Search for the cell housing the specified text and yield its [x, y] center coordinate. 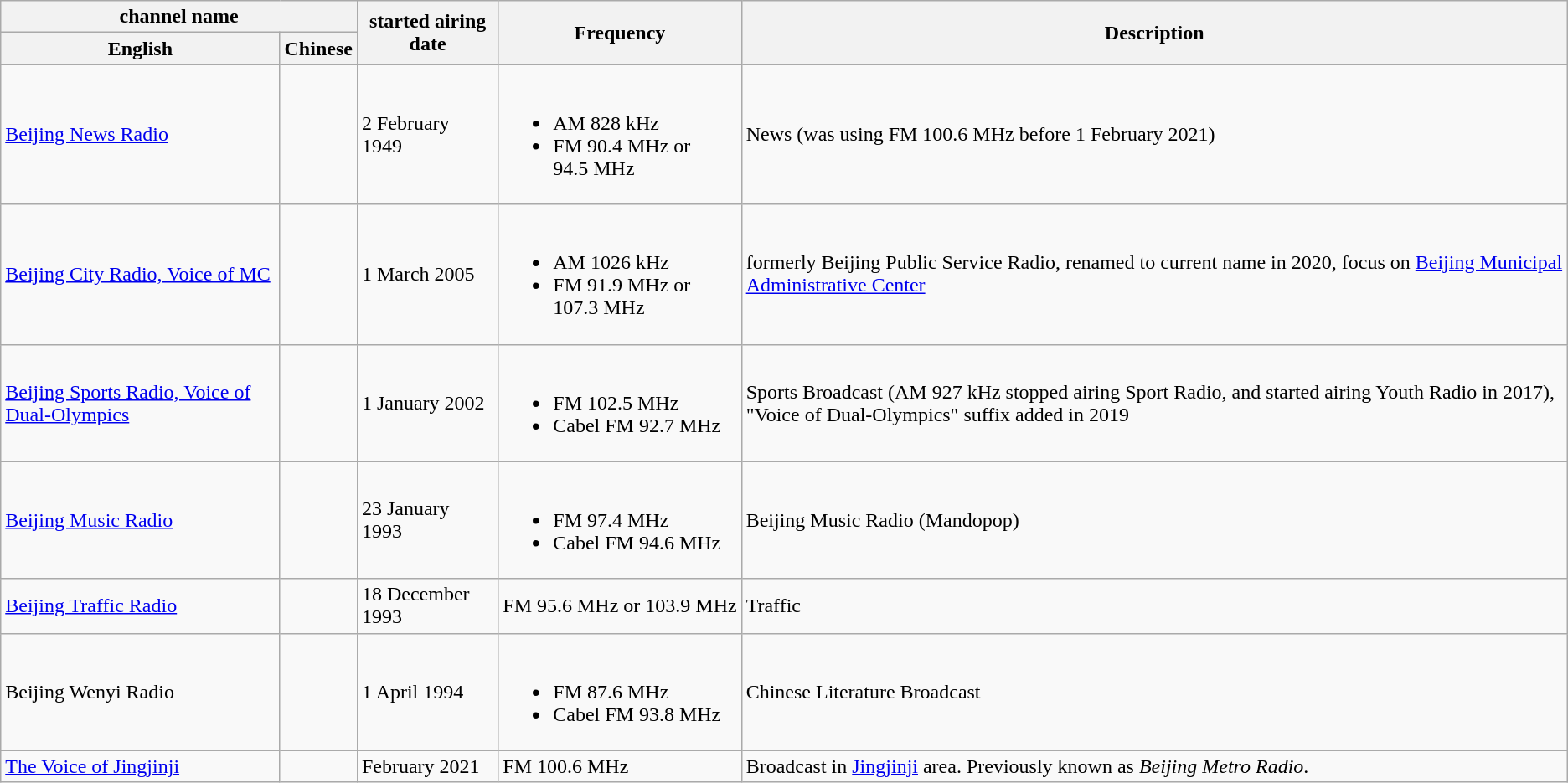
FM 87.6 MHzCabel FM 93.8 MHz [620, 692]
Beijing Music Radio [141, 520]
English [141, 49]
Beijing Music Radio (Mandopop) [1154, 520]
2 February 1949 [427, 134]
FM 102.5 MHzCabel FM 92.7 MHz [620, 403]
Chinese Literature Broadcast [1154, 692]
Sports Broadcast (AM 927 kHz stopped airing Sport Radio, and started airing Youth Radio in 2017), "Voice of Dual-Olympics" suffix added in 2019 [1154, 403]
23 January 1993 [427, 520]
FM 100.6 MHz [620, 766]
News (was using FM 100.6 MHz before 1 February 2021) [1154, 134]
AM 828 kHzFM 90.4 MHz or 94.5 MHz [620, 134]
1 April 1994 [427, 692]
Beijing Wenyi Radio [141, 692]
1 March 2005 [427, 275]
Beijing Sports Radio, Voice of Dual-Olympics [141, 403]
AM 1026 kHzFM 91.9 MHz or 107.3 MHz [620, 275]
Beijing City Radio, Voice of MC [141, 275]
started airing date [427, 33]
Beijing Traffic Radio [141, 606]
Traffic [1154, 606]
FM 95.6 MHz or 103.9 MHz [620, 606]
FM 97.4 MHzCabel FM 94.6 MHz [620, 520]
channel name [179, 17]
18 December 1993 [427, 606]
Beijing News Radio [141, 134]
Chinese [318, 49]
February 2021 [427, 766]
The Voice of Jingjinji [141, 766]
1 January 2002 [427, 403]
Broadcast in Jingjinji area. Previously known as Beijing Metro Radio. [1154, 766]
Frequency [620, 33]
Description [1154, 33]
formerly Beijing Public Service Radio, renamed to current name in 2020, focus on Beijing Municipal Administrative Center [1154, 275]
